Find where the given text appears and provide that cell's center as (x, y) coordinate. 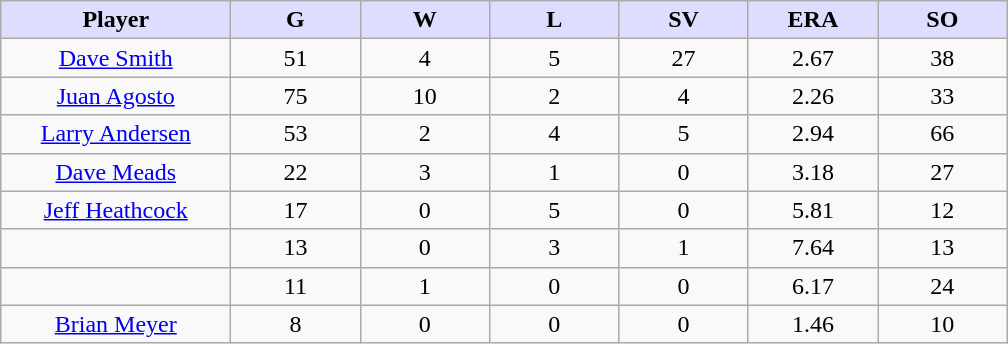
W (424, 20)
8 (296, 324)
Juan Agosto (116, 96)
7.64 (812, 248)
6.17 (812, 286)
75 (296, 96)
Player (116, 20)
17 (296, 210)
SV (684, 20)
22 (296, 172)
5.81 (812, 210)
Brian Meyer (116, 324)
SO (942, 20)
53 (296, 134)
1.46 (812, 324)
3.18 (812, 172)
33 (942, 96)
66 (942, 134)
Jeff Heathcock (116, 210)
2.26 (812, 96)
Dave Smith (116, 58)
L (554, 20)
2.94 (812, 134)
G (296, 20)
Larry Andersen (116, 134)
51 (296, 58)
12 (942, 210)
24 (942, 286)
11 (296, 286)
ERA (812, 20)
Dave Meads (116, 172)
2.67 (812, 58)
38 (942, 58)
